Pinpoint the cell where the given text exists, returning its [X, Y] midpoint coordinate. 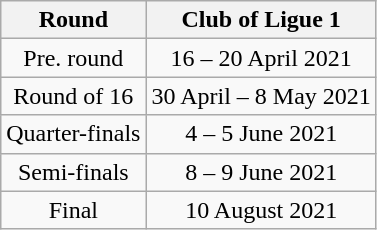
Round of 16 [74, 96]
Club of Ligue 1 [261, 20]
8 – 9 June 2021 [261, 172]
Final [74, 210]
4 – 5 June 2021 [261, 134]
10 August 2021 [261, 210]
16 – 20 April 2021 [261, 58]
Pre. round [74, 58]
Semi-finals [74, 172]
Round [74, 20]
Quarter-finals [74, 134]
30 April – 8 May 2021 [261, 96]
